Search for the cell housing the specified text and yield its [x, y] center coordinate. 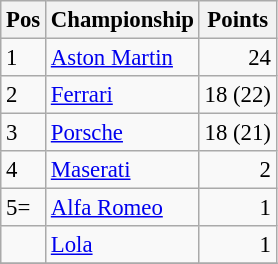
Porsche [123, 133]
Lola [123, 245]
5= [24, 208]
Pos [24, 20]
Aston Martin [123, 58]
18 (21) [238, 133]
Points [238, 20]
18 (22) [238, 95]
Alfa Romeo [123, 208]
Championship [123, 20]
24 [238, 58]
Ferrari [123, 95]
3 [24, 133]
4 [24, 170]
Maserati [123, 170]
